Determine the (x, y) coordinate at the center of the cell enclosing the given text.  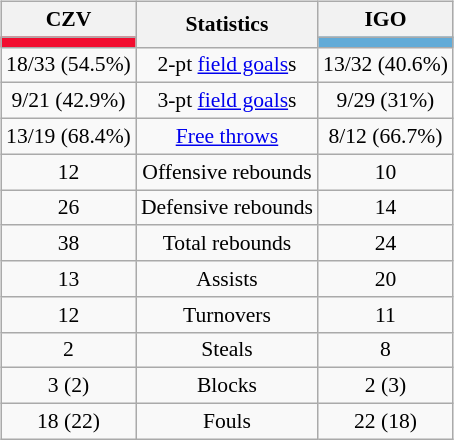
9/29 (31%) (386, 101)
13 (68, 279)
18/33 (54.5%) (68, 65)
Statistics (227, 24)
Steals (227, 350)
3-pt field goalss (227, 101)
18 (22) (68, 421)
13/32 (40.6%) (386, 65)
Blocks (227, 386)
Assists (227, 279)
8/12 (66.7%) (386, 136)
2 (3) (386, 386)
26 (68, 208)
Free throws (227, 136)
Turnovers (227, 314)
Total rebounds (227, 243)
13/19 (68.4%) (68, 136)
10 (386, 172)
9/21 (42.9%) (68, 101)
22 (18) (386, 421)
38 (68, 243)
3 (2) (68, 386)
2 (68, 350)
8 (386, 350)
11 (386, 314)
20 (386, 279)
Defensive rebounds (227, 208)
CZV (68, 19)
14 (386, 208)
2-pt field goalss (227, 65)
Offensive rebounds (227, 172)
IGO (386, 19)
Fouls (227, 421)
24 (386, 243)
